Capture the cell that displays the provided text and extract its (x, y) central coordinate. 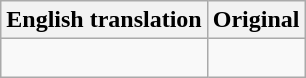
Original (256, 20)
English translation (104, 20)
